Locate the cell with the specified text and output its [x, y] center coordinate. 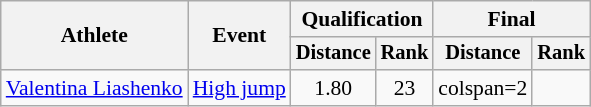
colspan=2 [482, 88]
Final [512, 19]
1.80 [334, 88]
23 [405, 88]
Event [240, 36]
High jump [240, 88]
Valentina Liashenko [94, 88]
Qualification [362, 19]
Athlete [94, 36]
